Scan for the cell matching the given text and deliver its [x, y] coordinate at center. 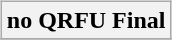
no QRFU Final [86, 20]
